Capture the cell that displays the provided text and extract its [x, y] central coordinate. 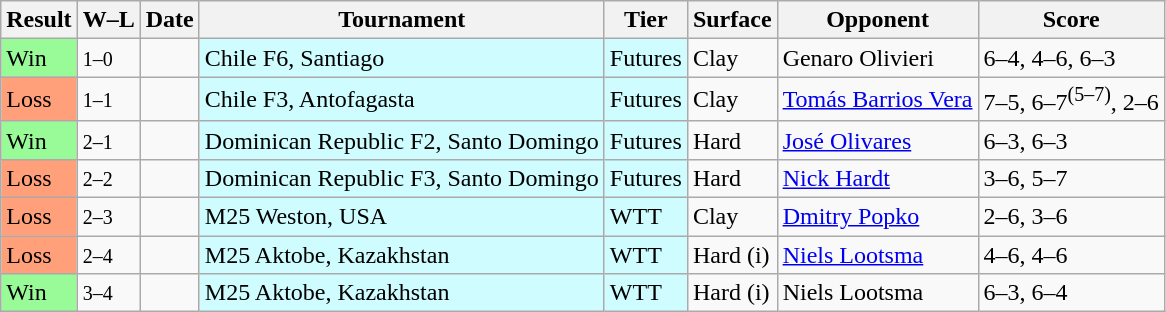
Dominican Republic F3, Santo Domingo [402, 178]
José Olivares [878, 140]
1–0 [108, 58]
W–L [108, 20]
M25 Weston, USA [402, 217]
Tier [646, 20]
Tomás Barrios Vera [878, 100]
2–2 [108, 178]
Score [1071, 20]
4–6, 4–6 [1071, 255]
1–1 [108, 100]
6–3, 6–4 [1071, 293]
2–4 [108, 255]
3–4 [108, 293]
Genaro Olivieri [878, 58]
Chile F6, Santiago [402, 58]
2–6, 3–6 [1071, 217]
2–3 [108, 217]
6–4, 4–6, 6–3 [1071, 58]
6–3, 6–3 [1071, 140]
Result [39, 20]
Nick Hardt [878, 178]
2–1 [108, 140]
Dominican Republic F2, Santo Domingo [402, 140]
Dmitry Popko [878, 217]
Chile F3, Antofagasta [402, 100]
Opponent [878, 20]
Tournament [402, 20]
Surface [732, 20]
7–5, 6–7(5–7), 2–6 [1071, 100]
Date [170, 20]
3–6, 5–7 [1071, 178]
